Provide the [x, y] coordinate of the cell's center where the given text is located.  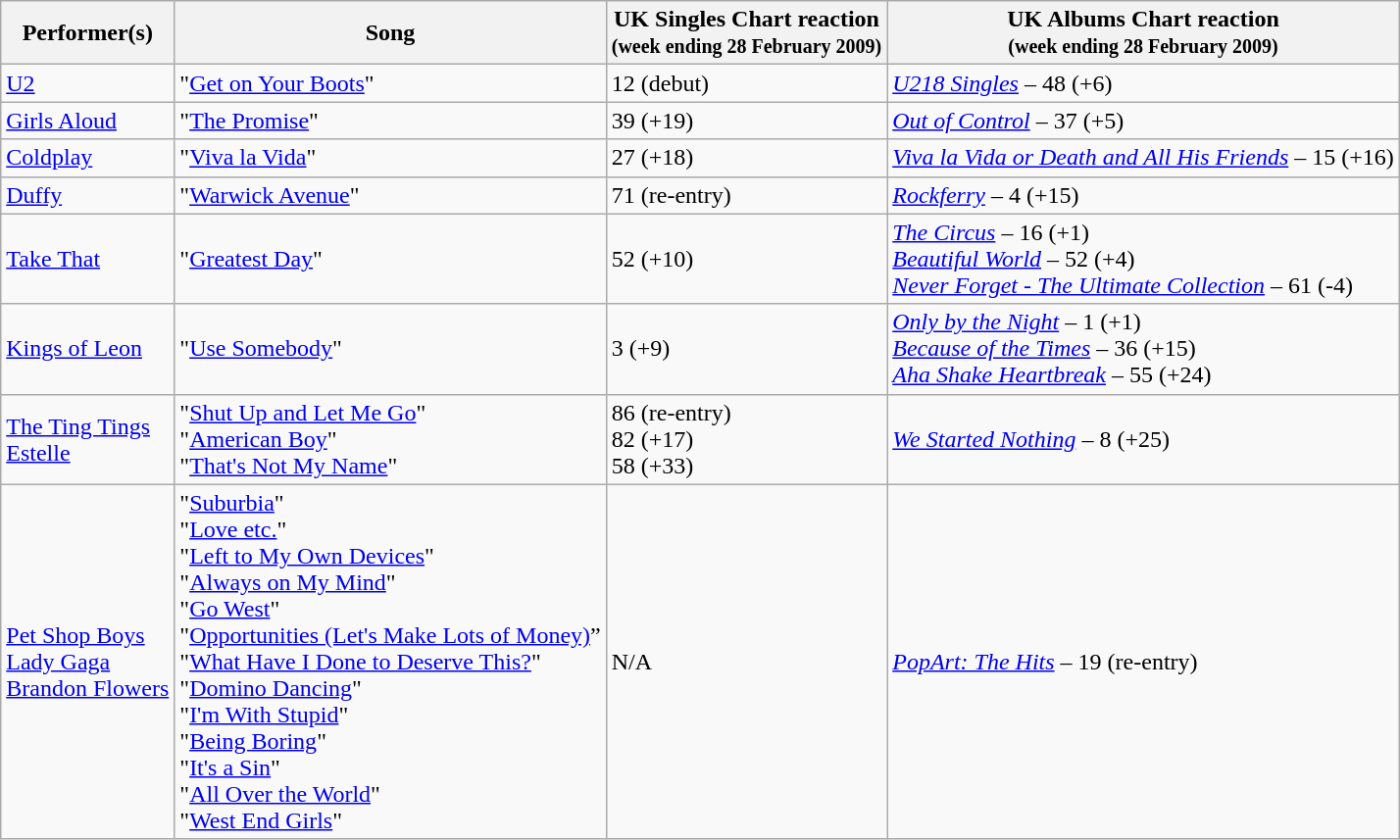
"Greatest Day" [390, 259]
86 (re-entry)82 (+17)58 (+33) [746, 439]
"The Promise" [390, 121]
71 (re-entry) [746, 195]
Girls Aloud [88, 121]
UK Albums Chart reaction(week ending 28 February 2009) [1143, 33]
3 (+9) [746, 349]
"Shut Up and Let Me Go""American Boy""That's Not My Name" [390, 439]
52 (+10) [746, 259]
N/A [746, 662]
"Warwick Avenue" [390, 195]
Duffy [88, 195]
12 (debut) [746, 83]
"Use Somebody" [390, 349]
Pet Shop BoysLady GagaBrandon Flowers [88, 662]
"Viva la Vida" [390, 158]
Take That [88, 259]
Performer(s) [88, 33]
27 (+18) [746, 158]
"Get on Your Boots" [390, 83]
Rockferry – 4 (+15) [1143, 195]
The Ting TingsEstelle [88, 439]
U218 Singles – 48 (+6) [1143, 83]
Only by the Night – 1 (+1)Because of the Times – 36 (+15)Aha Shake Heartbreak – 55 (+24) [1143, 349]
The Circus – 16 (+1)Beautiful World – 52 (+4)Never Forget - The Ultimate Collection – 61 (-4) [1143, 259]
We Started Nothing – 8 (+25) [1143, 439]
39 (+19) [746, 121]
PopArt: The Hits – 19 (re-entry) [1143, 662]
UK Singles Chart reaction(week ending 28 February 2009) [746, 33]
Coldplay [88, 158]
Kings of Leon [88, 349]
Song [390, 33]
Out of Control – 37 (+5) [1143, 121]
Viva la Vida or Death and All His Friends – 15 (+16) [1143, 158]
U2 [88, 83]
